Return [X, Y] of the center of cell containing provided text 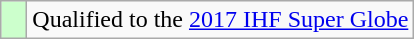
Qualified to the 2017 IHF Super Globe [220, 20]
